Pinpoint the cell where the given text exists, returning its [X, Y] midpoint coordinate. 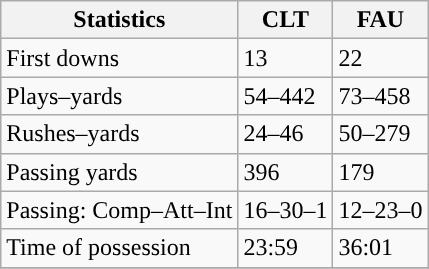
23:59 [286, 248]
54–442 [286, 96]
12–23–0 [380, 210]
FAU [380, 20]
CLT [286, 20]
22 [380, 58]
24–46 [286, 134]
Rushes–yards [120, 134]
First downs [120, 58]
Passing yards [120, 172]
13 [286, 58]
179 [380, 172]
36:01 [380, 248]
396 [286, 172]
16–30–1 [286, 210]
Statistics [120, 20]
Plays–yards [120, 96]
Passing: Comp–Att–Int [120, 210]
73–458 [380, 96]
Time of possession [120, 248]
50–279 [380, 134]
